Return the [x, y] coordinate for the center point of the cell that contains the specified text.  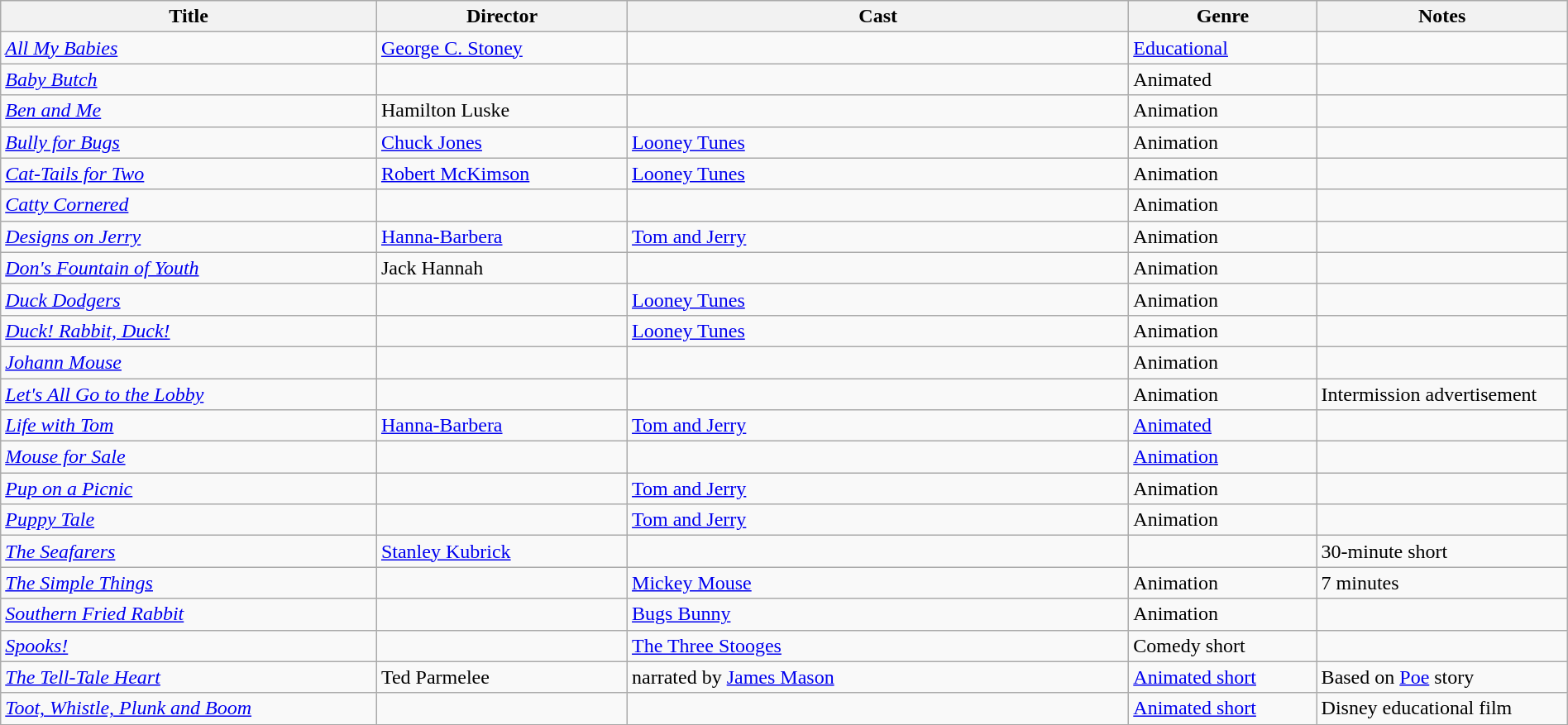
Duck Dodgers [189, 299]
Disney educational film [1442, 708]
All My Babies [189, 48]
Duck! Rabbit, Duck! [189, 331]
Southern Fried Rabbit [189, 614]
Pup on a Picnic [189, 489]
Director [501, 17]
Bully for Bugs [189, 142]
Cast [878, 17]
Intermission advertisement [1442, 394]
Ben and Me [189, 111]
7 minutes [1442, 583]
Comedy short [1222, 646]
Life with Tom [189, 426]
Educational [1222, 48]
Designs on Jerry [189, 236]
Don's Fountain of Youth [189, 268]
Mouse for Sale [189, 457]
The Tell-Tale Heart [189, 677]
Based on Poe story [1442, 677]
Mickey Mouse [878, 583]
Johann Mouse [189, 362]
Title [189, 17]
Catty Cornered [189, 205]
Genre [1222, 17]
Notes [1442, 17]
Jack Hannah [501, 268]
Chuck Jones [501, 142]
Toot, Whistle, Plunk and Boom [189, 708]
Ted Parmelee [501, 677]
Baby Butch [189, 79]
George C. Stoney [501, 48]
Let's All Go to the Lobby [189, 394]
Robert McKimson [501, 174]
Stanley Kubrick [501, 551]
The Three Stooges [878, 646]
Bugs Bunny [878, 614]
Cat-Tails for Two [189, 174]
The Simple Things [189, 583]
narrated by James Mason [878, 677]
Puppy Tale [189, 520]
The Seafarers [189, 551]
30-minute short [1442, 551]
Spooks! [189, 646]
Hamilton Luske [501, 111]
